Provide the [x, y] coordinate of the cell's center where the given text is located.  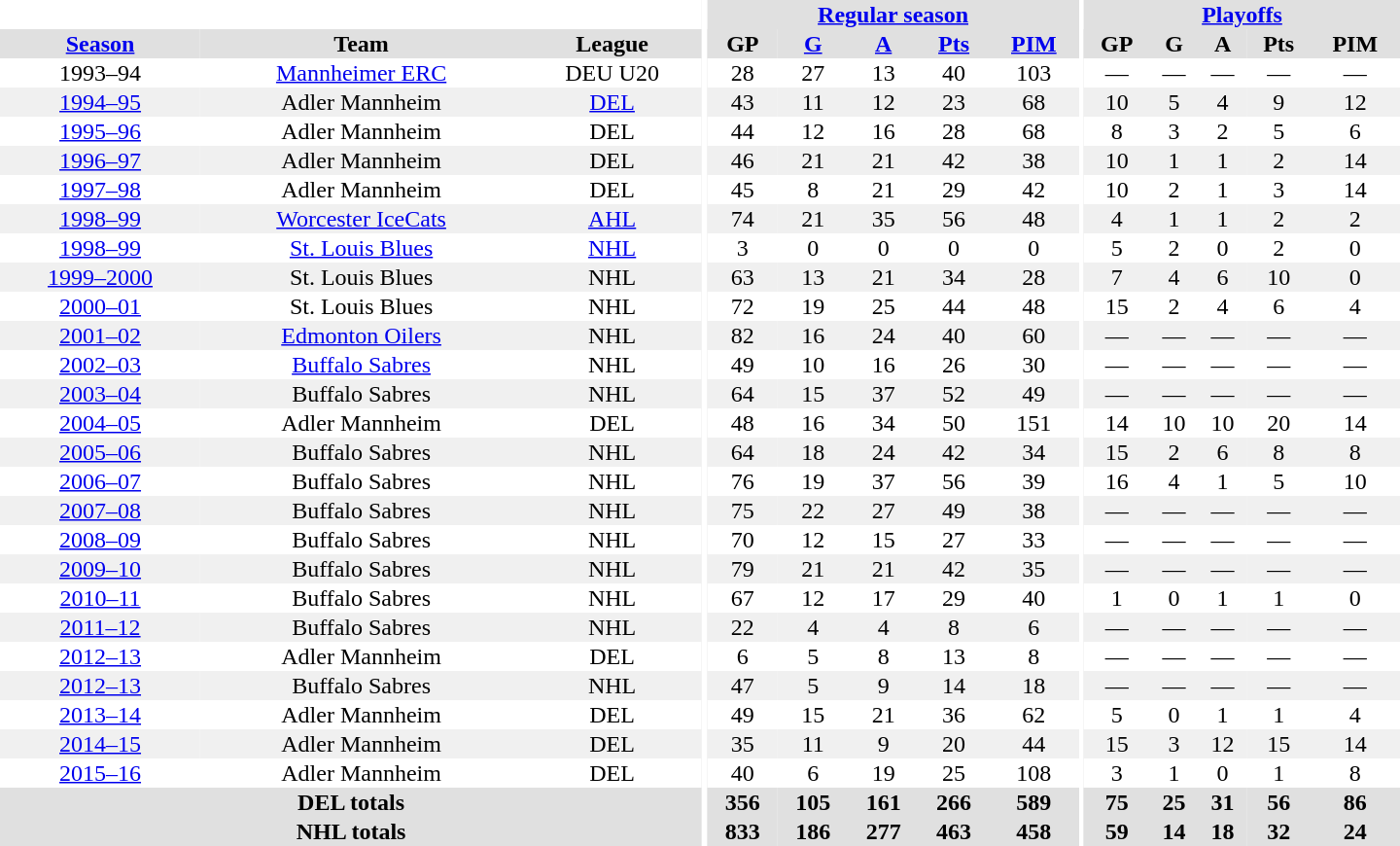
266 [954, 802]
2004–05 [100, 423]
33 [1033, 540]
17 [883, 598]
2003–04 [100, 394]
League [612, 44]
67 [743, 598]
2007–08 [100, 511]
1996–97 [100, 160]
NHL totals [351, 831]
72 [743, 306]
2005–06 [100, 452]
23 [954, 102]
Edmonton Oilers [362, 335]
589 [1033, 802]
45 [743, 190]
63 [743, 277]
79 [743, 569]
31 [1223, 802]
36 [954, 715]
30 [1033, 365]
2001–02 [100, 335]
47 [743, 686]
108 [1033, 773]
356 [743, 802]
463 [954, 831]
103 [1033, 73]
Regular season [893, 15]
7 [1116, 277]
39 [1033, 481]
105 [813, 802]
1993–94 [100, 73]
76 [743, 481]
59 [1116, 831]
32 [1279, 831]
458 [1033, 831]
Season [100, 44]
43 [743, 102]
2010–11 [100, 598]
1994–95 [100, 102]
70 [743, 540]
2013–14 [100, 715]
46 [743, 160]
AHL [612, 219]
833 [743, 831]
DEL totals [351, 802]
82 [743, 335]
2015–16 [100, 773]
161 [883, 802]
52 [954, 394]
2011–12 [100, 627]
2009–10 [100, 569]
26 [954, 365]
74 [743, 219]
2000–01 [100, 306]
2006–07 [100, 481]
186 [813, 831]
151 [1033, 423]
2002–03 [100, 365]
60 [1033, 335]
Playoffs [1242, 15]
1995–96 [100, 131]
Team [362, 44]
1999–2000 [100, 277]
Mannheimer ERC [362, 73]
277 [883, 831]
2014–15 [100, 744]
50 [954, 423]
1997–98 [100, 190]
Worcester IceCats [362, 219]
86 [1355, 802]
62 [1033, 715]
2008–09 [100, 540]
DEU U20 [612, 73]
